Output the [X, Y] coordinate of the center of the cell containing the given text.  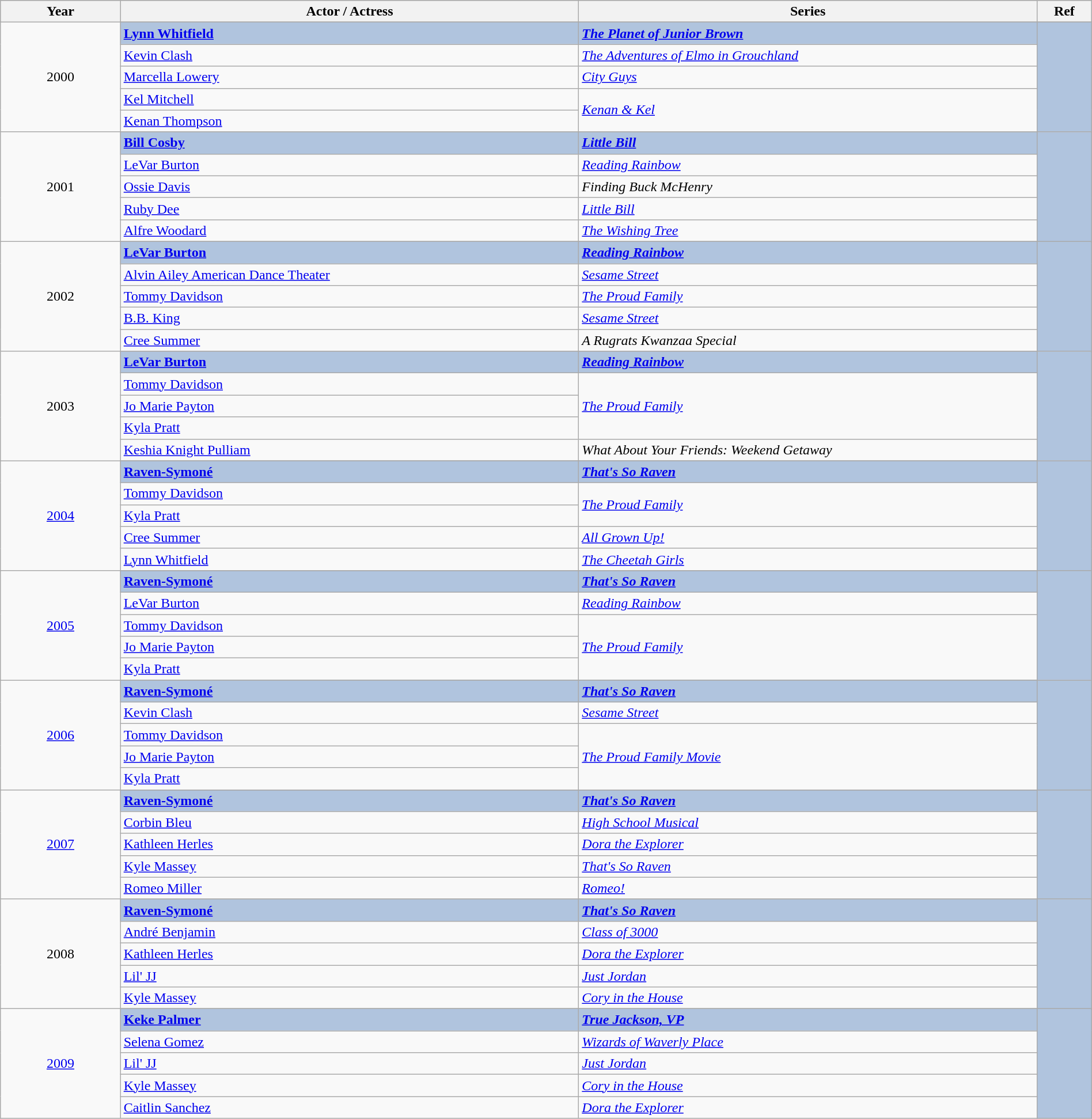
2005 [60, 625]
Alvin Ailey American Dance Theater [350, 275]
2006 [60, 735]
Finding Buck McHenry [808, 187]
Ossie Davis [350, 187]
2009 [60, 1064]
2008 [60, 954]
The Cheetah Girls [808, 559]
Keke Palmer [350, 1020]
Alfre Woodard [350, 230]
Kel Mitchell [350, 99]
Romeo Miller [350, 888]
2007 [60, 844]
Class of 3000 [808, 932]
Bill Cosby [350, 143]
Corbin Bleu [350, 822]
Selena Gomez [350, 1042]
All Grown Up! [808, 537]
Caitlin Sanchez [350, 1107]
Actor / Actress [350, 12]
The Proud Family Movie [808, 757]
Marcella Lowery [350, 77]
True Jackson, VP [808, 1020]
André Benjamin [350, 932]
What About Your Friends: Weekend Getaway [808, 450]
A Rugrats Kwanzaa Special [808, 340]
The Adventures of Elmo in Grouchland [808, 55]
2001 [60, 187]
Kenan & Kel [808, 110]
2003 [60, 406]
Ref [1064, 12]
2004 [60, 515]
Romeo! [808, 888]
Kenan Thompson [350, 121]
B.B. King [350, 318]
Keshia Knight Pulliam [350, 450]
Wizards of Waverly Place [808, 1042]
High School Musical [808, 822]
City Guys [808, 77]
Series [808, 12]
The Wishing Tree [808, 230]
Year [60, 12]
2000 [60, 77]
The Planet of Junior Brown [808, 33]
2002 [60, 296]
Ruby Dee [350, 208]
